Provide the (x, y) coordinate of the cell's center where the given text is located.  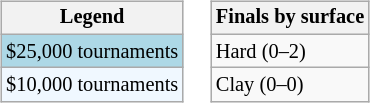
$10,000 tournaments (92, 85)
Hard (0–2) (290, 51)
Finals by surface (290, 18)
$25,000 tournaments (92, 51)
Clay (0–0) (290, 85)
Legend (92, 18)
